Return the (x, y) coordinate for the center point of the cell that contains the specified text.  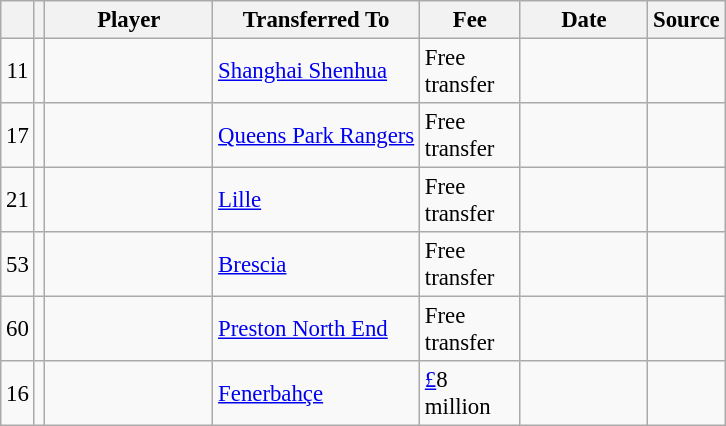
Queens Park Rangers (316, 136)
Preston North End (316, 330)
Player (129, 20)
53 (18, 264)
Shanghai Shenhua (316, 72)
Source (686, 20)
Fee (470, 20)
11 (18, 72)
Transferred To (316, 20)
Date (584, 20)
Lille (316, 200)
21 (18, 200)
60 (18, 330)
17 (18, 136)
Brescia (316, 264)
